Pinpoint the cell where the given text exists, returning its [X, Y] midpoint coordinate. 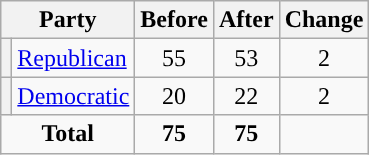
Total [68, 134]
53 [246, 58]
Change [324, 20]
Before [174, 20]
20 [174, 96]
Party [68, 20]
After [246, 20]
55 [174, 58]
Republican [74, 58]
22 [246, 96]
Democratic [74, 96]
